Determine the [x, y] coordinate at the center of the cell enclosing the given text.  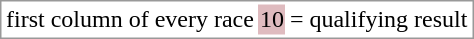
= qualifying result [378, 19]
10 [272, 19]
first column of every race [130, 19]
